Provide the (X, Y) coordinate of the cell's center where the given text is located.  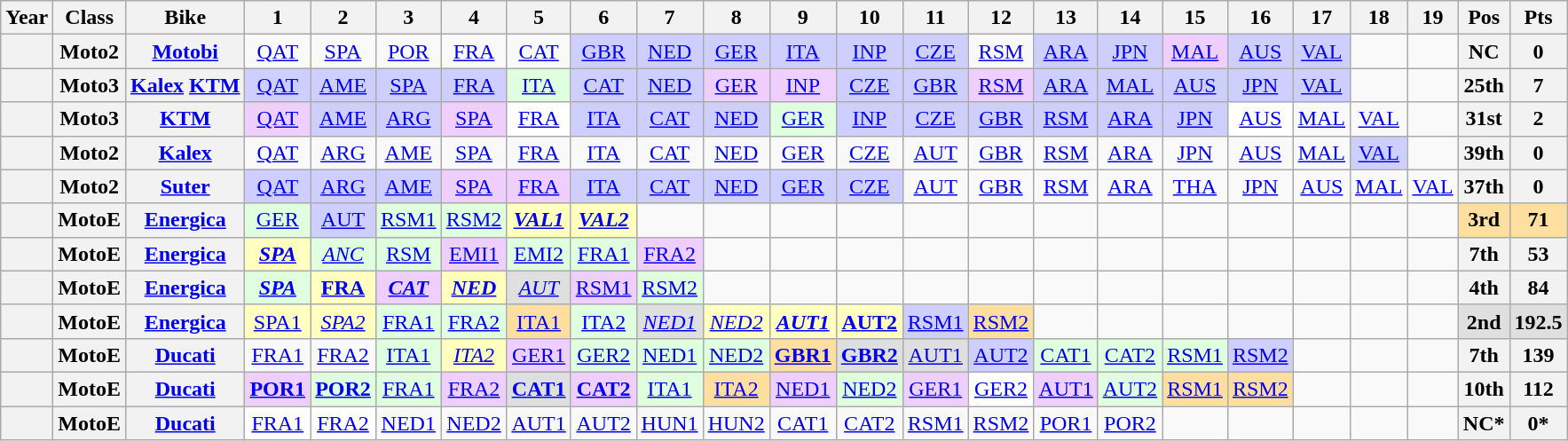
14 (1130, 18)
EMI1 (474, 254)
5 (539, 18)
Year (27, 18)
HUN1 (669, 423)
GBR2 (870, 355)
16 (1260, 18)
139 (1539, 355)
SPA1 (278, 321)
Kalex (185, 153)
Pts (1539, 18)
17 (1321, 18)
9 (802, 18)
8 (737, 18)
84 (1539, 287)
12 (1001, 18)
3rd (1484, 220)
15 (1195, 18)
POR (408, 51)
Kalex KTM (185, 85)
Bike (185, 18)
Class (90, 18)
NC (1484, 51)
1 (278, 18)
VAL2 (603, 220)
6 (603, 18)
39th (1484, 153)
10 (870, 18)
ANC (343, 254)
31st (1484, 119)
11 (935, 18)
NC* (1484, 423)
0* (1539, 423)
112 (1539, 389)
2nd (1484, 321)
4th (1484, 287)
71 (1539, 220)
Pos (1484, 18)
192.5 (1539, 321)
Suter (185, 186)
GBR1 (802, 355)
18 (1379, 18)
25th (1484, 85)
THA (1195, 186)
4 (474, 18)
10th (1484, 389)
3 (408, 18)
Motobi (185, 51)
VAL1 (539, 220)
SPA2 (343, 321)
37th (1484, 186)
19 (1432, 18)
53 (1539, 254)
EMI2 (539, 254)
13 (1066, 18)
HUN2 (737, 423)
KTM (185, 119)
